Find where the given text appears and provide that cell's center as (X, Y) coordinate. 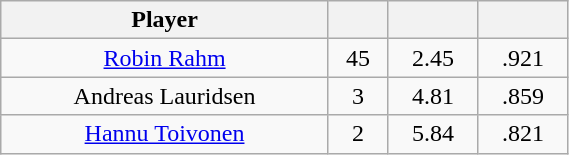
2.45 (433, 58)
5.84 (433, 134)
.921 (523, 58)
Andreas Lauridsen (165, 96)
Player (165, 20)
Hannu Toivonen (165, 134)
45 (358, 58)
Robin Rahm (165, 58)
.821 (523, 134)
2 (358, 134)
.859 (523, 96)
3 (358, 96)
4.81 (433, 96)
